Extract the [x, y] coordinate from the center of the cell holding the provided text.  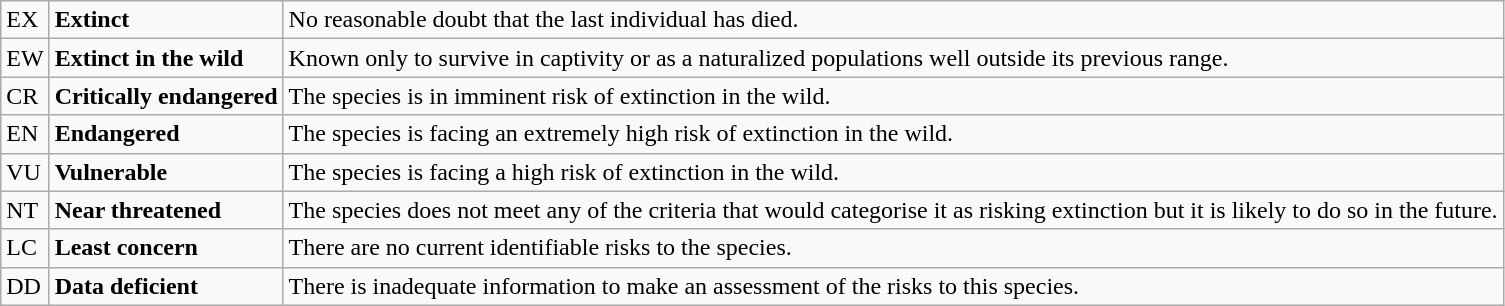
Extinct [166, 20]
NT [25, 210]
Vulnerable [166, 172]
There are no current identifiable risks to the species. [893, 248]
The species is facing a high risk of extinction in the wild. [893, 172]
There is inadequate information to make an assessment of the risks to this species. [893, 286]
Critically endangered [166, 96]
Near threatened [166, 210]
Least concern [166, 248]
The species is facing an extremely high risk of extinction in the wild. [893, 134]
Extinct in the wild [166, 58]
Data deficient [166, 286]
EX [25, 20]
CR [25, 96]
The species is in imminent risk of extinction in the wild. [893, 96]
EN [25, 134]
The species does not meet any of the criteria that would categorise it as risking extinction but it is likely to do so in the future. [893, 210]
Known only to survive in captivity or as a naturalized populations well outside its previous range. [893, 58]
EW [25, 58]
LC [25, 248]
No reasonable doubt that the last individual has died. [893, 20]
Endangered [166, 134]
DD [25, 286]
VU [25, 172]
